Pinpoint the cell where the given text exists, returning its (x, y) midpoint coordinate. 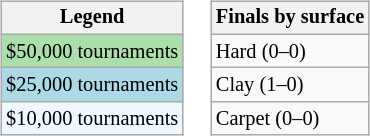
Carpet (0–0) (290, 119)
Clay (1–0) (290, 85)
Legend (92, 18)
$50,000 tournaments (92, 51)
$25,000 tournaments (92, 85)
Finals by surface (290, 18)
$10,000 tournaments (92, 119)
Hard (0–0) (290, 51)
